Find where the given text appears and provide that cell's center as [X, Y] coordinate. 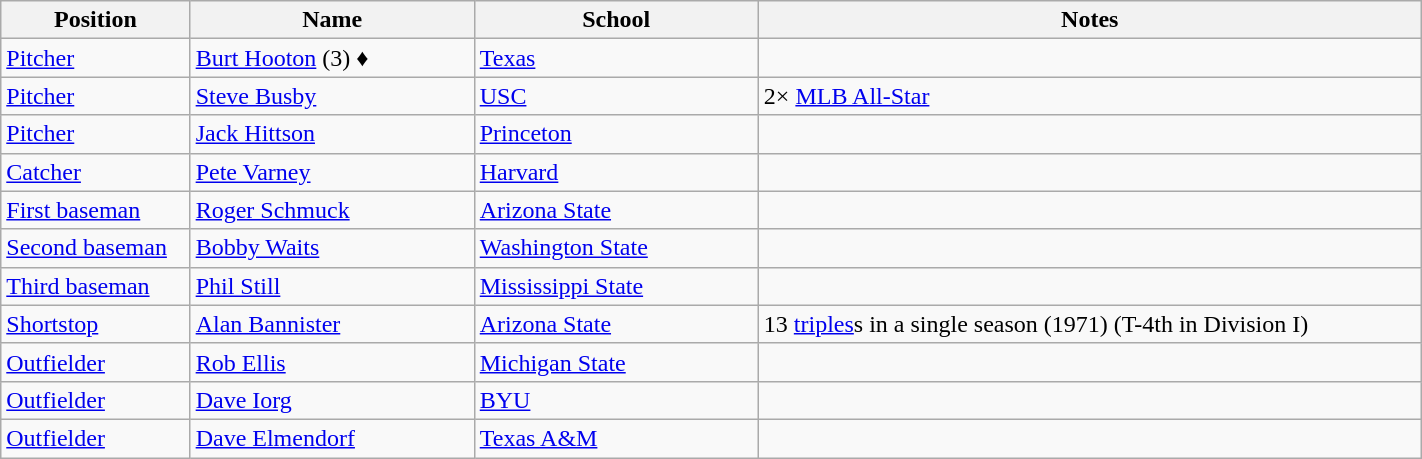
13 tripless in a single season (1971) (T-4th in Division I) [1090, 324]
Jack Hittson [332, 134]
Dave Iorg [332, 400]
2× MLB All-Star [1090, 96]
Name [332, 20]
Burt Hooton (3) ♦ [332, 58]
Texas [616, 58]
Notes [1090, 20]
Mississippi State [616, 286]
Bobby Waits [332, 248]
Third baseman [96, 286]
Steve Busby [332, 96]
School [616, 20]
Position [96, 20]
Shortstop [96, 324]
Second baseman [96, 248]
Texas A&M [616, 438]
BYU [616, 400]
Pete Varney [332, 172]
Roger Schmuck [332, 210]
Dave Elmendorf [332, 438]
Harvard [616, 172]
Catcher [96, 172]
Rob Ellis [332, 362]
Michigan State [616, 362]
USC [616, 96]
Princeton [616, 134]
Alan Bannister [332, 324]
First baseman [96, 210]
Washington State [616, 248]
Phil Still [332, 286]
